Extract the (X, Y) coordinate from the center of the cell holding the provided text.  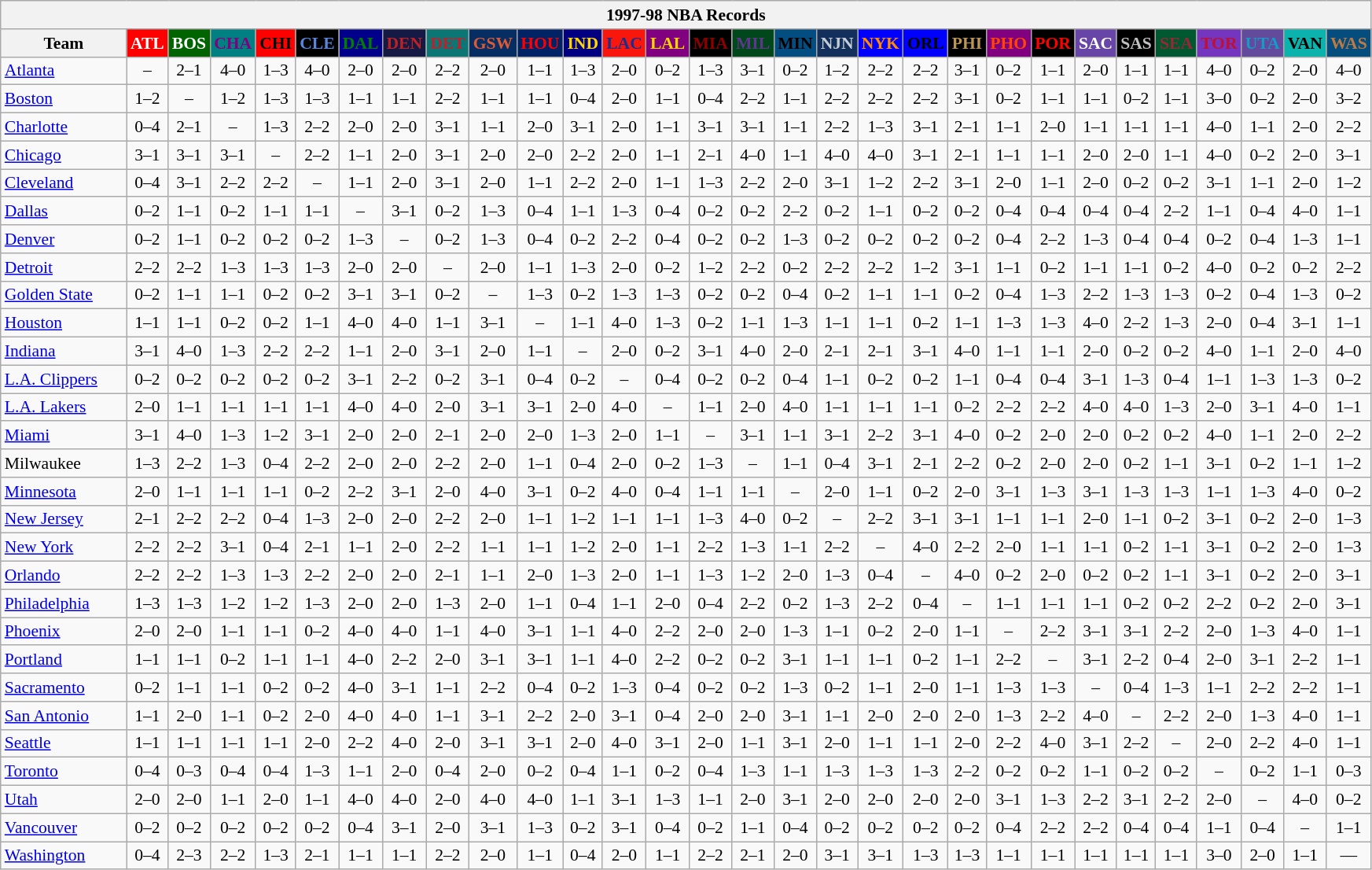
Atlanta (64, 71)
CHI (275, 43)
POR (1053, 43)
ATL (148, 43)
SEA (1176, 43)
Seattle (64, 743)
1997-98 NBA Records (686, 15)
LAC (624, 43)
Vancouver (64, 828)
Dallas (64, 212)
— (1349, 856)
CHA (233, 43)
TOR (1219, 43)
Chicago (64, 155)
Philadelphia (64, 603)
Golden State (64, 295)
DEN (404, 43)
BOS (189, 43)
MIN (795, 43)
IND (583, 43)
LAL (668, 43)
Portland (64, 660)
3–2 (1349, 99)
MIA (710, 43)
ORL (926, 43)
HOU (539, 43)
Toronto (64, 772)
GSW (494, 43)
Miami (64, 436)
Indiana (64, 352)
NYK (881, 43)
Detroit (64, 267)
Washington (64, 856)
WAS (1349, 43)
San Antonio (64, 716)
Cleveland (64, 183)
Minnesota (64, 492)
SAC (1096, 43)
DAL (361, 43)
UTA (1263, 43)
L.A. Lakers (64, 407)
Phoenix (64, 632)
Orlando (64, 576)
2–3 (189, 856)
CLE (318, 43)
DET (448, 43)
MIL (753, 43)
PHI (967, 43)
VAN (1305, 43)
New York (64, 547)
Team (64, 43)
Utah (64, 800)
Sacramento (64, 688)
NJN (837, 43)
PHO (1008, 43)
Milwaukee (64, 463)
Denver (64, 239)
SAS (1136, 43)
Charlotte (64, 127)
L.A. Clippers (64, 379)
Boston (64, 99)
New Jersey (64, 519)
Houston (64, 323)
